Detect which cell encompasses the target text, then output its [x, y] center coordinate. 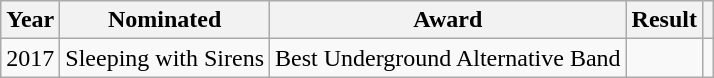
2017 [30, 58]
Year [30, 20]
Best Underground Alternative Band [448, 58]
Sleeping with Sirens [165, 58]
Nominated [165, 20]
Result [664, 20]
Award [448, 20]
